Scan for the cell matching the given text and deliver its (X, Y) coordinate at center. 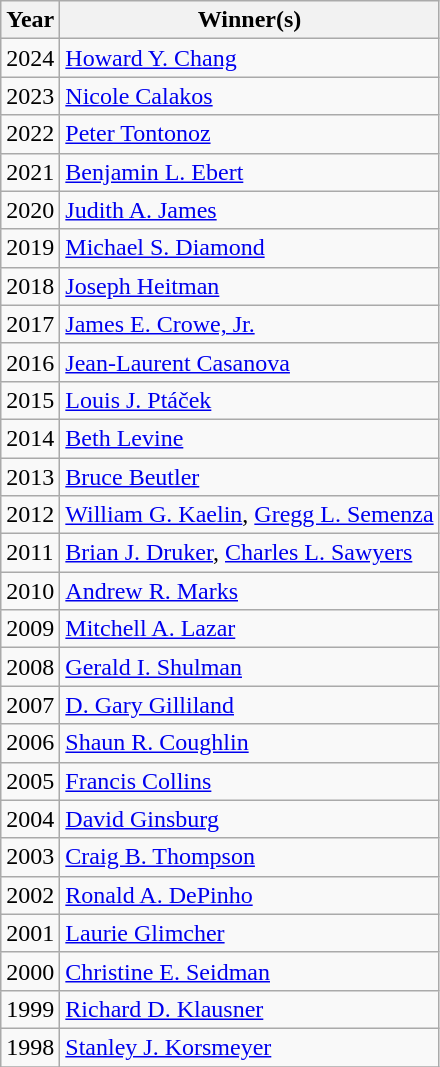
Mitchell A. Lazar (250, 629)
Michael S. Diamond (250, 248)
2003 (30, 857)
2009 (30, 629)
2024 (30, 58)
2017 (30, 324)
2011 (30, 553)
Stanley J. Korsmeyer (250, 1047)
2000 (30, 971)
2016 (30, 362)
Christine E. Seidman (250, 971)
Richard D. Klausner (250, 1009)
2008 (30, 667)
Winner(s) (250, 20)
2022 (30, 134)
2010 (30, 591)
2002 (30, 895)
2020 (30, 210)
2006 (30, 743)
2021 (30, 172)
2001 (30, 933)
2013 (30, 477)
Louis J. Ptáček (250, 400)
Judith A. James (250, 210)
Shaun R. Coughlin (250, 743)
Laurie Glimcher (250, 933)
Craig B. Thompson (250, 857)
2012 (30, 515)
Andrew R. Marks (250, 591)
1999 (30, 1009)
Brian J. Druker, Charles L. Sawyers (250, 553)
2018 (30, 286)
James E. Crowe, Jr. (250, 324)
Nicole Calakos (250, 96)
2005 (30, 781)
Beth Levine (250, 438)
2014 (30, 438)
Bruce Beutler (250, 477)
Ronald A. DePinho (250, 895)
2007 (30, 705)
2015 (30, 400)
D. Gary Gilliland (250, 705)
Jean-Laurent Casanova (250, 362)
Francis Collins (250, 781)
Joseph Heitman (250, 286)
2004 (30, 819)
2023 (30, 96)
2019 (30, 248)
David Ginsburg (250, 819)
Year (30, 20)
Benjamin L. Ebert (250, 172)
Gerald I. Shulman (250, 667)
Howard Y. Chang (250, 58)
William G. Kaelin, Gregg L. Semenza (250, 515)
Peter Tontonoz (250, 134)
1998 (30, 1047)
